Search for the cell housing the specified text and yield its [X, Y] center coordinate. 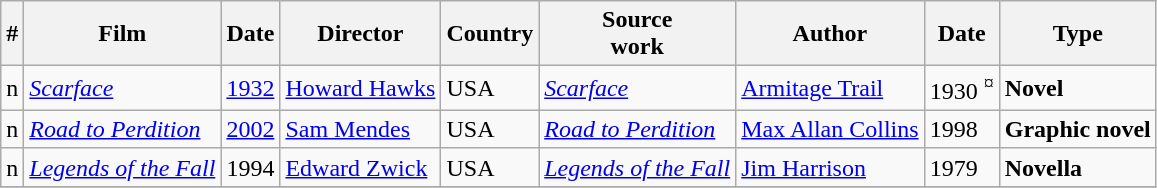
1979 [962, 167]
Author [830, 34]
Edward Zwick [360, 167]
Country [490, 34]
Type [1078, 34]
Director [360, 34]
Sourcework [638, 34]
1930 ¤ [962, 88]
Max Allan Collins [830, 129]
Sam Mendes [360, 129]
Howard Hawks [360, 88]
# [12, 34]
2002 [250, 129]
Armitage Trail [830, 88]
1932 [250, 88]
Film [122, 34]
Novel [1078, 88]
1994 [250, 167]
1998 [962, 129]
Jim Harrison [830, 167]
Novella [1078, 167]
Graphic novel [1078, 129]
